Identify which cell holds the provided text, then report its (X, Y) central coordinate. 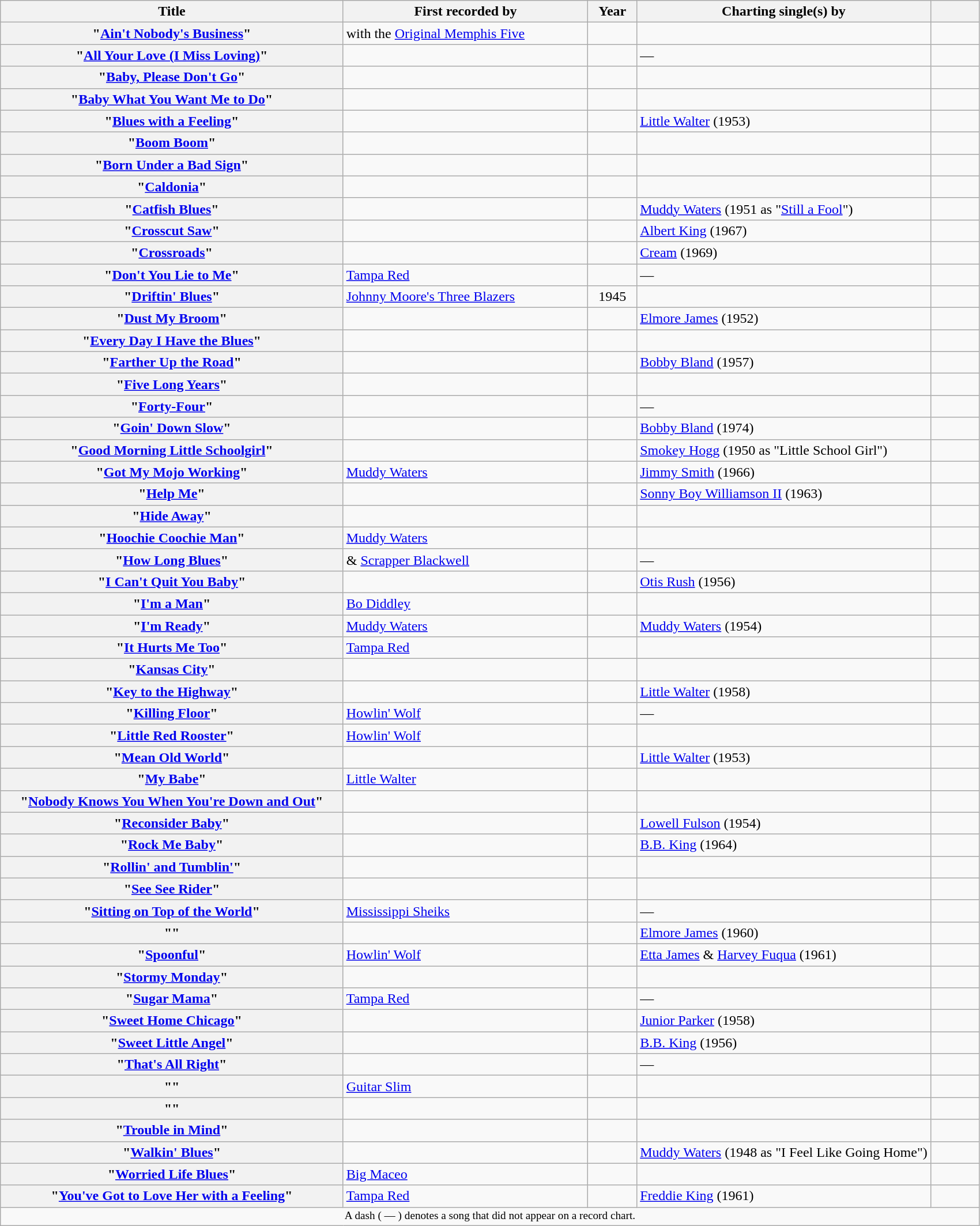
"Rollin' and Tumblin'" (172, 867)
"Killing Floor" (172, 714)
"Don't You Lie to Me" (172, 275)
"Got My Mojo Working" (172, 472)
Bo Diddley (466, 603)
"Farther Up the Road" (172, 363)
A dash ( — ) denotes a song that did not appear on a record chart. (490, 1216)
"Nobody Knows You When You're Down and Out" (172, 801)
Mississippi Sheiks (466, 911)
"Mean Old World" (172, 757)
Johnny Moore's Three Blazers (466, 297)
Jimmy Smith (1966) (784, 472)
"Blues with a Feeling" (172, 121)
"Reconsider Baby" (172, 823)
Charting single(s) by (784, 12)
"I Can't Quit You Baby" (172, 582)
"Little Red Rooster" (172, 735)
Etta James & Harvey Fuqua (1961) (784, 955)
"Hoochie Coochie Man" (172, 538)
"Baby, Please Don't Go" (172, 77)
Elmore James (1952) (784, 319)
"Catfish Blues" (172, 209)
Muddy Waters (1951 as "Still a Fool") (784, 209)
Guitar Slim (466, 1087)
"Forty-Four" (172, 406)
"Hide Away" (172, 516)
Little Walter (1958) (784, 692)
B.B. King (1964) (784, 845)
"Born Under a Bad Sign" (172, 165)
"Key to the Highway" (172, 692)
Albert King (1967) (784, 231)
1945 (612, 297)
Sonny Boy Williamson II (1963) (784, 494)
"Sitting on Top of the World" (172, 911)
"Boom Boom" (172, 143)
"Goin' Down Slow" (172, 428)
"It Hurts Me Too" (172, 648)
Year (612, 12)
with the Original Memphis Five (466, 33)
"That's All Right" (172, 1065)
Bobby Bland (1974) (784, 428)
"Trouble in Mind" (172, 1130)
"Five Long Years" (172, 384)
Freddie King (1961) (784, 1196)
"Rock Me Baby" (172, 845)
Little Walter (466, 779)
Bobby Bland (1957) (784, 363)
"Sugar Mama" (172, 999)
"Spoonful" (172, 955)
"I'm Ready" (172, 625)
"Sweet Little Angel" (172, 1043)
"Crosscut Saw" (172, 231)
Muddy Waters (1948 as "I Feel Like Going Home") (784, 1152)
"Help Me" (172, 494)
"How Long Blues" (172, 560)
Big Maceo (466, 1174)
Elmore James (1960) (784, 933)
"Good Morning Little Schoolgirl" (172, 450)
"Sweet Home Chicago" (172, 1021)
Title (172, 12)
Lowell Fulson (1954) (784, 823)
First recorded by (466, 12)
Otis Rush (1956) (784, 582)
"Ain't Nobody's Business" (172, 33)
"Every Day I Have the Blues" (172, 341)
Smokey Hogg (1950 as "Little School Girl") (784, 450)
& Scrapper Blackwell (466, 560)
B.B. King (1956) (784, 1043)
"Worried Life Blues" (172, 1174)
"See See Rider" (172, 889)
"All Your Love (I Miss Loving)" (172, 55)
"Crossroads" (172, 252)
Muddy Waters (1954) (784, 625)
"Stormy Monday" (172, 977)
"I'm a Man" (172, 603)
"Dust My Broom" (172, 319)
"Kansas City" (172, 670)
Junior Parker (1958) (784, 1021)
"Baby What You Want Me to Do" (172, 99)
"Driftin' Blues" (172, 297)
"You've Got to Love Her with a Feeling" (172, 1196)
"My Babe" (172, 779)
"Caldonia" (172, 187)
"Walkin' Blues" (172, 1152)
Cream (1969) (784, 252)
